Locate the cell with the specified text and output its [x, y] center coordinate. 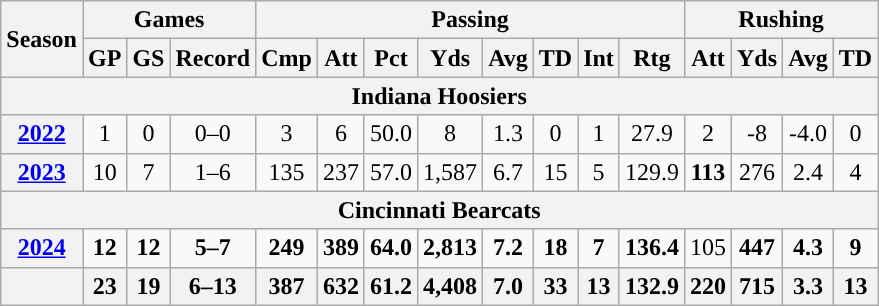
18 [555, 248]
632 [340, 286]
2022 [42, 134]
132.9 [652, 286]
129.9 [652, 172]
105 [708, 248]
10 [104, 172]
61.2 [390, 286]
2 [708, 134]
389 [340, 248]
4 [855, 172]
3.3 [808, 286]
276 [758, 172]
19 [148, 286]
2024 [42, 248]
3 [287, 134]
Rushing [780, 20]
9 [855, 248]
1.3 [508, 134]
33 [555, 286]
27.9 [652, 134]
Int [599, 58]
15 [555, 172]
Cmp [287, 58]
237 [340, 172]
57.0 [390, 172]
Cincinnati Bearcats [440, 210]
7.0 [508, 286]
136.4 [652, 248]
8 [450, 134]
447 [758, 248]
6.7 [508, 172]
249 [287, 248]
4.3 [808, 248]
50.0 [390, 134]
4,408 [450, 286]
2.4 [808, 172]
Pct [390, 58]
6 [340, 134]
715 [758, 286]
1–6 [213, 172]
Season [42, 39]
135 [287, 172]
5–7 [213, 248]
-8 [758, 134]
-4.0 [808, 134]
23 [104, 286]
Indiana Hoosiers [440, 96]
Passing [470, 20]
2,813 [450, 248]
GP [104, 58]
GS [148, 58]
64.0 [390, 248]
1,587 [450, 172]
220 [708, 286]
5 [599, 172]
6–13 [213, 286]
387 [287, 286]
0–0 [213, 134]
Games [168, 20]
2023 [42, 172]
Record [213, 58]
Rtg [652, 58]
7.2 [508, 248]
113 [708, 172]
